Pinpoint the cell where the given text exists, returning its [X, Y] midpoint coordinate. 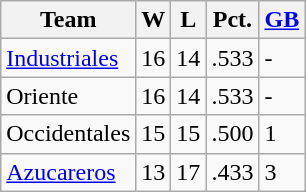
Industriales [68, 58]
17 [188, 172]
.500 [232, 134]
3 [282, 172]
13 [154, 172]
Pct. [232, 20]
Occidentales [68, 134]
1 [282, 134]
GB [282, 20]
L [188, 20]
Team [68, 20]
Azucareros [68, 172]
W [154, 20]
.433 [232, 172]
Oriente [68, 96]
